Return the (x, y) coordinate for the center point of the cell that contains the specified text.  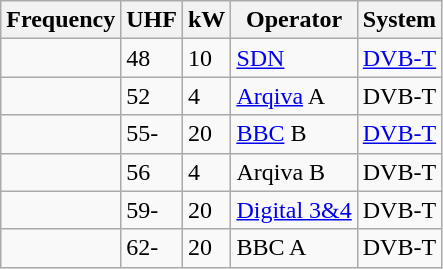
10 (206, 58)
BBC B (294, 134)
BBC A (294, 248)
52 (152, 96)
56 (152, 172)
Arqiva B (294, 172)
System (399, 20)
Frequency (61, 20)
UHF (152, 20)
Arqiva A (294, 96)
Operator (294, 20)
59- (152, 210)
62- (152, 248)
48 (152, 58)
SDN (294, 58)
Digital 3&4 (294, 210)
kW (206, 20)
55- (152, 134)
